Capture the cell that displays the provided text and extract its (X, Y) central coordinate. 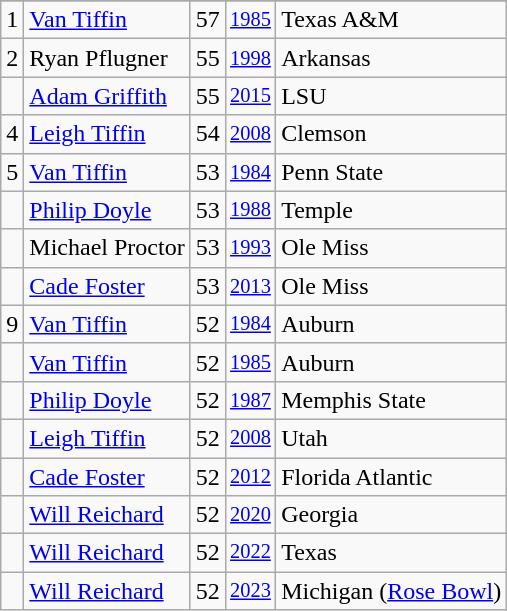
2023 (250, 591)
2013 (250, 286)
Clemson (392, 134)
Georgia (392, 515)
Penn State (392, 172)
54 (208, 134)
Michael Proctor (107, 248)
Texas (392, 553)
Adam Griffith (107, 96)
Texas A&M (392, 20)
Arkansas (392, 58)
1998 (250, 58)
Utah (392, 438)
1988 (250, 210)
57 (208, 20)
Temple (392, 210)
1 (12, 20)
4 (12, 134)
1987 (250, 400)
Ryan Pflugner (107, 58)
Florida Atlantic (392, 477)
2020 (250, 515)
Michigan (Rose Bowl) (392, 591)
2015 (250, 96)
5 (12, 172)
1993 (250, 248)
2 (12, 58)
2012 (250, 477)
2022 (250, 553)
LSU (392, 96)
9 (12, 324)
Memphis State (392, 400)
